Return the (X, Y) coordinate for the center point of the cell that contains the specified text.  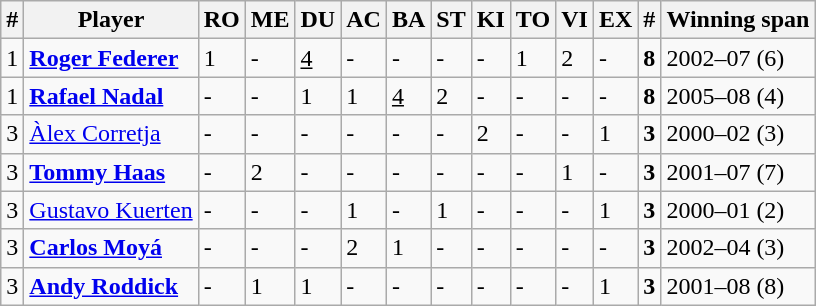
Carlos Moyá (111, 248)
ME (270, 20)
AC (364, 20)
DU (318, 20)
Tommy Haas (111, 172)
TO (532, 20)
2002–04 (3) (738, 248)
2000–02 (3) (738, 134)
KI (490, 20)
2001–07 (7) (738, 172)
EX (615, 20)
Roger Federer (111, 58)
2005–08 (4) (738, 96)
RO (222, 20)
Àlex Corretja (111, 134)
Gustavo Kuerten (111, 210)
VI (575, 20)
Winning span (738, 20)
2000–01 (2) (738, 210)
BA (408, 20)
Andy Roddick (111, 286)
Player (111, 20)
2001–08 (8) (738, 286)
ST (451, 20)
2002–07 (6) (738, 58)
Rafael Nadal (111, 96)
